Return the [x, y] coordinate for the center point of the cell that contains the specified text.  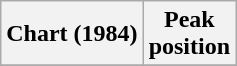
Peakposition [189, 34]
Chart (1984) [72, 34]
